From the cell containing the given text, extract its center point as (X, Y) coordinate. 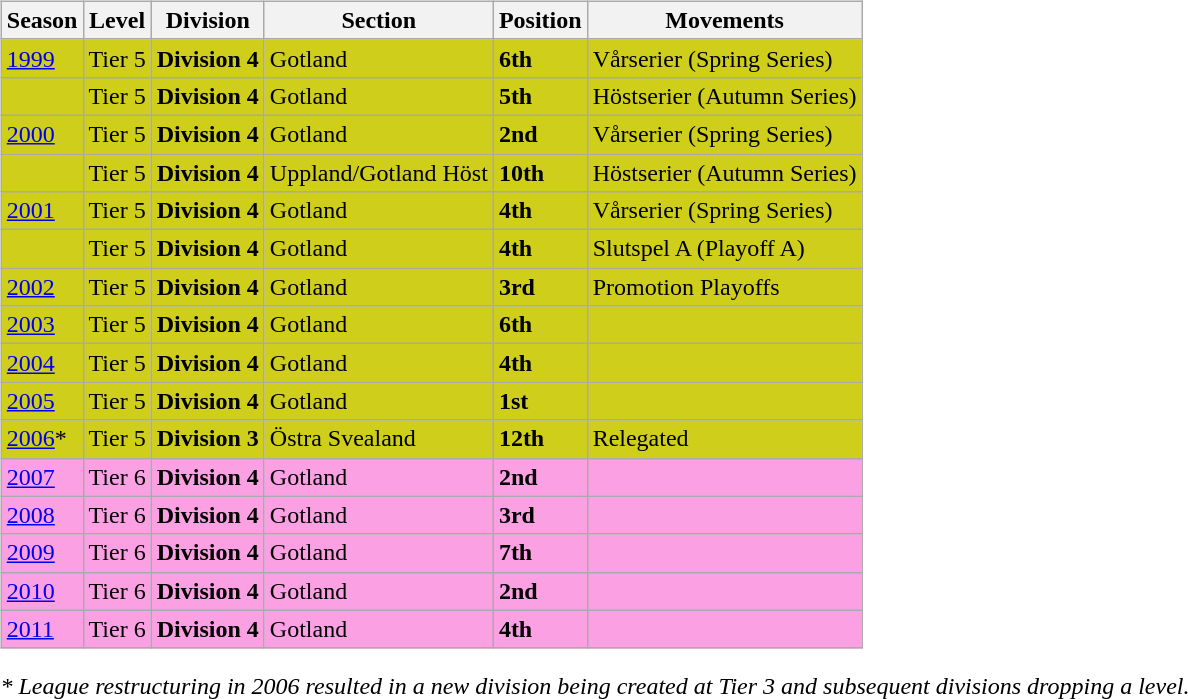
Section (378, 20)
Division 3 (208, 439)
7th (540, 553)
2003 (42, 325)
2008 (42, 515)
Östra Svealand (378, 439)
2010 (42, 591)
Position (540, 20)
Level (117, 20)
2006* (42, 439)
Relegated (724, 439)
Promotion Playoffs (724, 287)
2011 (42, 629)
Uppland/Gotland Höst (378, 173)
2001 (42, 211)
Season (42, 20)
1st (540, 401)
12th (540, 439)
5th (540, 96)
2005 (42, 401)
10th (540, 173)
2002 (42, 287)
2004 (42, 363)
Slutspel A (Playoff A) (724, 249)
1999 (42, 58)
Division (208, 20)
2009 (42, 553)
Movements (724, 20)
2000 (42, 134)
2007 (42, 477)
